For the text-containing cell, return its midpoint in (x, y) coordinate format. 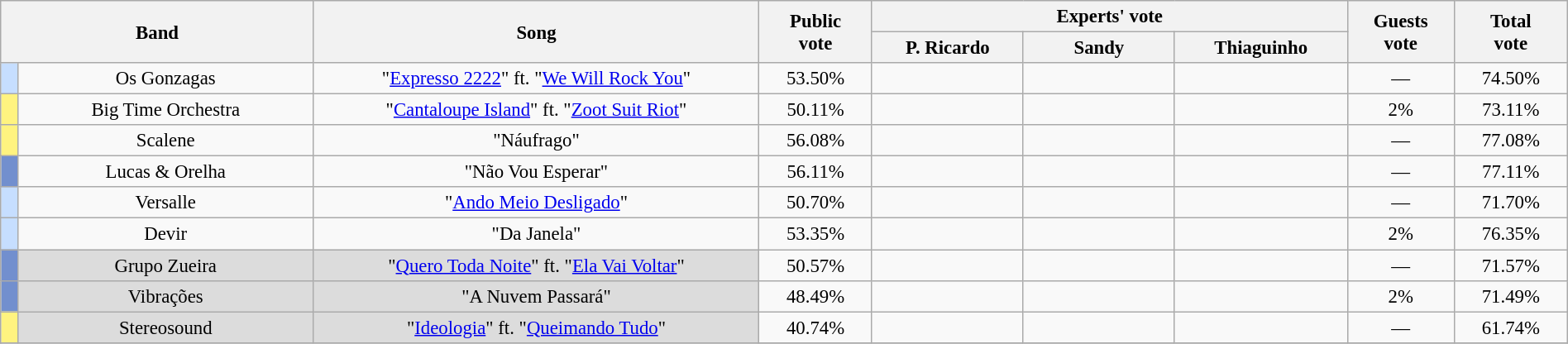
Experts' vote (1110, 17)
71.57% (1510, 265)
71.70% (1510, 203)
50.11% (815, 110)
Stereosound (165, 327)
"Ando Meio Desligado" (536, 203)
77.08% (1510, 141)
40.74% (815, 327)
77.11% (1510, 172)
"Náufrago" (536, 141)
50.57% (815, 265)
56.11% (815, 172)
Big Time Orchestra (165, 110)
48.49% (815, 296)
Sandy (1098, 48)
53.35% (815, 234)
Totalvote (1510, 31)
Band (157, 31)
Devir (165, 234)
61.74% (1510, 327)
56.08% (815, 141)
"Não Vou Esperar" (536, 172)
50.70% (815, 203)
"Da Janela" (536, 234)
Song (536, 31)
Publicvote (815, 31)
Vibrações (165, 296)
74.50% (1510, 79)
71.49% (1510, 296)
"A Nuvem Passará" (536, 296)
73.11% (1510, 110)
"Quero Toda Noite" ft. "Ela Vai Voltar" (536, 265)
Os Gonzagas (165, 79)
Thiaguinho (1260, 48)
"Ideologia" ft. "Queimando Tudo" (536, 327)
53.50% (815, 79)
"Cantaloupe Island" ft. "Zoot Suit Riot" (536, 110)
Versalle (165, 203)
Lucas & Orelha (165, 172)
Grupo Zueira (165, 265)
Scalene (165, 141)
P. Ricardo (948, 48)
"Expresso 2222" ft. "We Will Rock You" (536, 79)
Guestsvote (1401, 31)
76.35% (1510, 234)
